Locate the cell with the specified text and output its (X, Y) center coordinate. 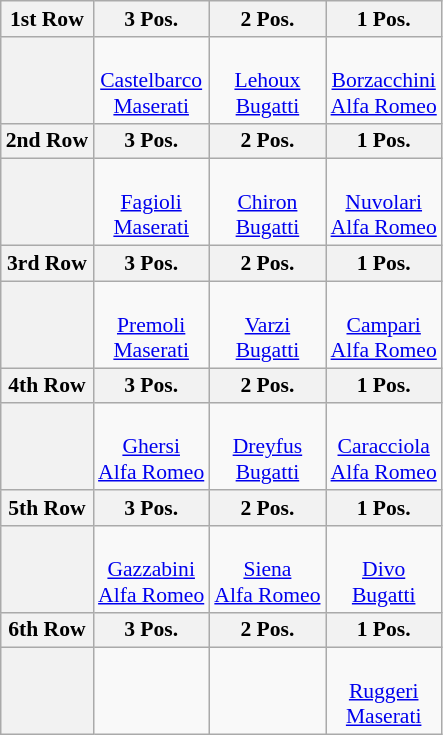
LehouxBugatti (267, 80)
CaracciolaAlfa Romeo (384, 448)
5th Row (47, 508)
PremoliMaserati (151, 324)
FagioliMaserati (151, 202)
6th Row (47, 630)
2nd Row (47, 141)
CastelbarcoMaserati (151, 80)
1st Row (47, 19)
CampariAlfa Romeo (384, 324)
GhersiAlfa Romeo (151, 448)
ChironBugatti (267, 202)
SienaAlfa Romeo (267, 570)
3rd Row (47, 264)
NuvolariAlfa Romeo (384, 202)
RuggeriMaserati (384, 692)
GazzabiniAlfa Romeo (151, 570)
BorzacchiniAlfa Romeo (384, 80)
VarziBugatti (267, 324)
DreyfusBugatti (267, 448)
DivoBugatti (384, 570)
4th Row (47, 386)
